Detect which cell encompasses the target text, then output its [x, y] center coordinate. 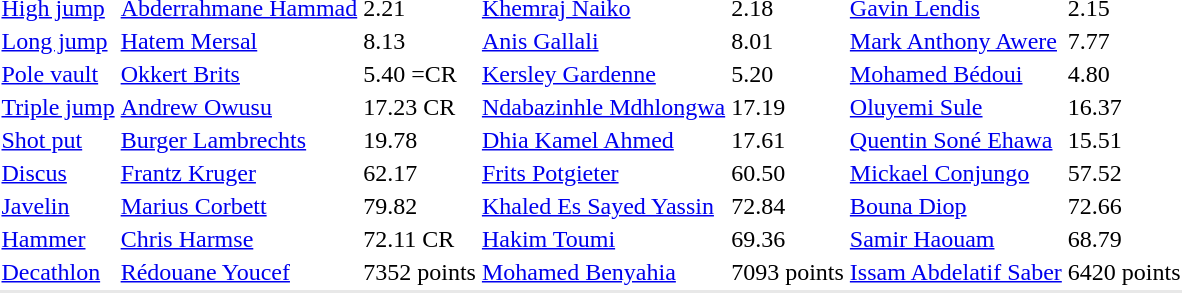
5.20 [788, 74]
Quentin Soné Ehawa [956, 140]
5.40 =CR [420, 74]
Frantz Kruger [239, 173]
68.79 [1124, 239]
Mickael Conjungo [956, 173]
Khaled Es Sayed Yassin [603, 206]
Shot put [58, 140]
4.80 [1124, 74]
72.66 [1124, 206]
17.19 [788, 107]
Oluyemi Sule [956, 107]
62.17 [420, 173]
Javelin [58, 206]
Hatem Mersal [239, 41]
Dhia Kamel Ahmed [603, 140]
Issam Abdelatif Saber [956, 272]
7.77 [1124, 41]
Discus [58, 173]
Pole vault [58, 74]
7352 points [420, 272]
Marius Corbett [239, 206]
Andrew Owusu [239, 107]
72.84 [788, 206]
Kersley Gardenne [603, 74]
Okkert Brits [239, 74]
15.51 [1124, 140]
72.11 CR [420, 239]
Bouna Diop [956, 206]
Burger Lambrechts [239, 140]
79.82 [420, 206]
Chris Harmse [239, 239]
Rédouane Youcef [239, 272]
16.37 [1124, 107]
Decathlon [58, 272]
Hammer [58, 239]
69.36 [788, 239]
6420 points [1124, 272]
Ndabazinhle Mdhlongwa [603, 107]
17.23 CR [420, 107]
Mohamed Bédoui [956, 74]
Samir Haouam [956, 239]
Mark Anthony Awere [956, 41]
57.52 [1124, 173]
8.01 [788, 41]
Long jump [58, 41]
7093 points [788, 272]
Mohamed Benyahia [603, 272]
8.13 [420, 41]
Anis Gallali [603, 41]
60.50 [788, 173]
Triple jump [58, 107]
Frits Potgieter [603, 173]
Hakim Toumi [603, 239]
17.61 [788, 140]
19.78 [420, 140]
